Extract the [X, Y] coordinate from the center of the cell holding the provided text.  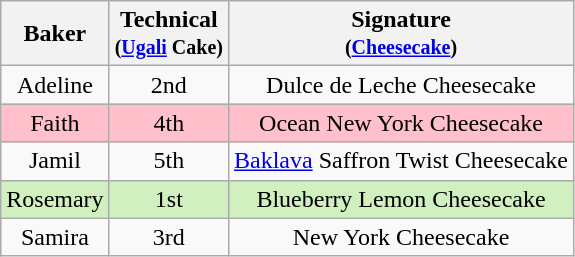
3rd [168, 237]
Adeline [55, 85]
Ocean New York Cheesecake [400, 123]
Signature(Cheesecake) [400, 34]
Samira [55, 237]
5th [168, 161]
Blueberry Lemon Cheesecake [400, 199]
4th [168, 123]
Faith [55, 123]
Technical(Ugali Cake) [168, 34]
New York Cheesecake [400, 237]
Baklava Saffron Twist Cheesecake [400, 161]
1st [168, 199]
Jamil [55, 161]
2nd [168, 85]
Rosemary [55, 199]
Baker [55, 34]
Dulce de Leche Cheesecake [400, 85]
